Locate the cell with the specified text and output its (X, Y) center coordinate. 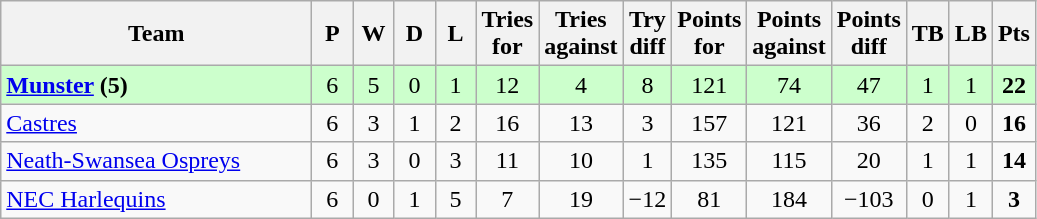
LB (970, 34)
Points against (789, 34)
8 (648, 85)
P (332, 34)
22 (1014, 85)
−12 (648, 199)
81 (710, 199)
Tries against (581, 34)
184 (789, 199)
Points diff (868, 34)
11 (508, 161)
L (456, 34)
Tries for (508, 34)
W (374, 34)
13 (581, 123)
4 (581, 85)
74 (789, 85)
19 (581, 199)
Munster (5) (156, 85)
Try diff (648, 34)
47 (868, 85)
115 (789, 161)
Points for (710, 34)
TB (928, 34)
NEC Harlequins (156, 199)
20 (868, 161)
12 (508, 85)
Pts (1014, 34)
Castres (156, 123)
10 (581, 161)
135 (710, 161)
36 (868, 123)
7 (508, 199)
157 (710, 123)
D (414, 34)
Neath-Swansea Ospreys (156, 161)
14 (1014, 161)
Team (156, 34)
−103 (868, 199)
